Determine the [x, y] coordinate at the center of the cell enclosing the given text.  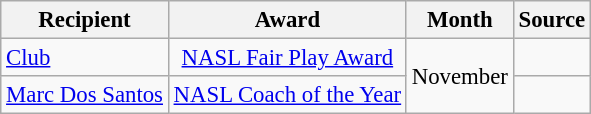
Award [287, 20]
Club [85, 58]
Recipient [85, 20]
Month [460, 20]
Source [552, 20]
Marc Dos Santos [85, 95]
NASL Coach of the Year [287, 95]
NASL Fair Play Award [287, 58]
November [460, 76]
